Identify which cell holds the provided text, then report its [X, Y] central coordinate. 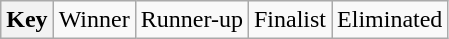
Eliminated [390, 20]
Winner [94, 20]
Finalist [290, 20]
Runner-up [192, 20]
Key [27, 20]
